Scan for the cell matching the given text and deliver its (X, Y) coordinate at center. 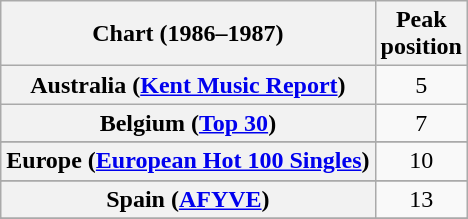
Australia (Kent Music Report) (188, 85)
13 (421, 199)
Peakposition (421, 34)
Belgium (Top 30) (188, 123)
Europe (European Hot 100 Singles) (188, 161)
Spain (AFYVE) (188, 199)
7 (421, 123)
Chart (1986–1987) (188, 34)
5 (421, 85)
10 (421, 161)
